Identify which cell holds the provided text, then report its [X, Y] central coordinate. 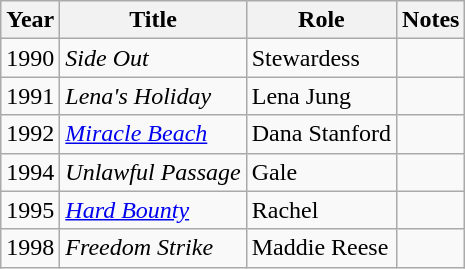
Maddie Reese [321, 248]
1995 [30, 210]
1992 [30, 134]
Side Out [153, 58]
Role [321, 20]
Notes [431, 20]
Year [30, 20]
Lena's Holiday [153, 96]
Dana Stanford [321, 134]
Stewardess [321, 58]
1998 [30, 248]
1994 [30, 172]
Miracle Beach [153, 134]
Rachel [321, 210]
Title [153, 20]
Gale [321, 172]
1990 [30, 58]
1991 [30, 96]
Hard Bounty [153, 210]
Freedom Strike [153, 248]
Unlawful Passage [153, 172]
Lena Jung [321, 96]
